Return the (X, Y) coordinate for the center point of the cell that contains the specified text.  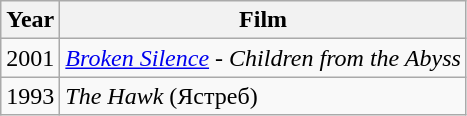
Year (30, 20)
Film (264, 20)
1993 (30, 96)
Broken Silence - Children from the Abyss (264, 58)
2001 (30, 58)
The Hawk (Ястреб) (264, 96)
